For the text-containing cell, return its midpoint in (X, Y) coordinate format. 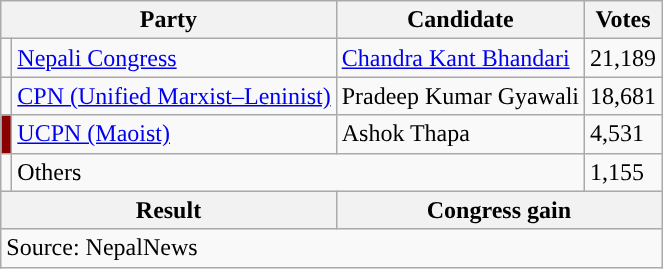
Votes (624, 20)
Candidate (460, 20)
Ashok Thapa (460, 134)
Source: NepalNews (332, 248)
Others (298, 172)
Party (168, 20)
4,531 (624, 134)
21,189 (624, 58)
18,681 (624, 96)
Congress gain (498, 210)
CPN (Unified Marxist–Leninist) (174, 96)
1,155 (624, 172)
Chandra Kant Bhandari (460, 58)
Result (168, 210)
Pradeep Kumar Gyawali (460, 96)
UCPN (Maoist) (174, 134)
Nepali Congress (174, 58)
